Extract the [x, y] coordinate from the center of the cell holding the provided text.  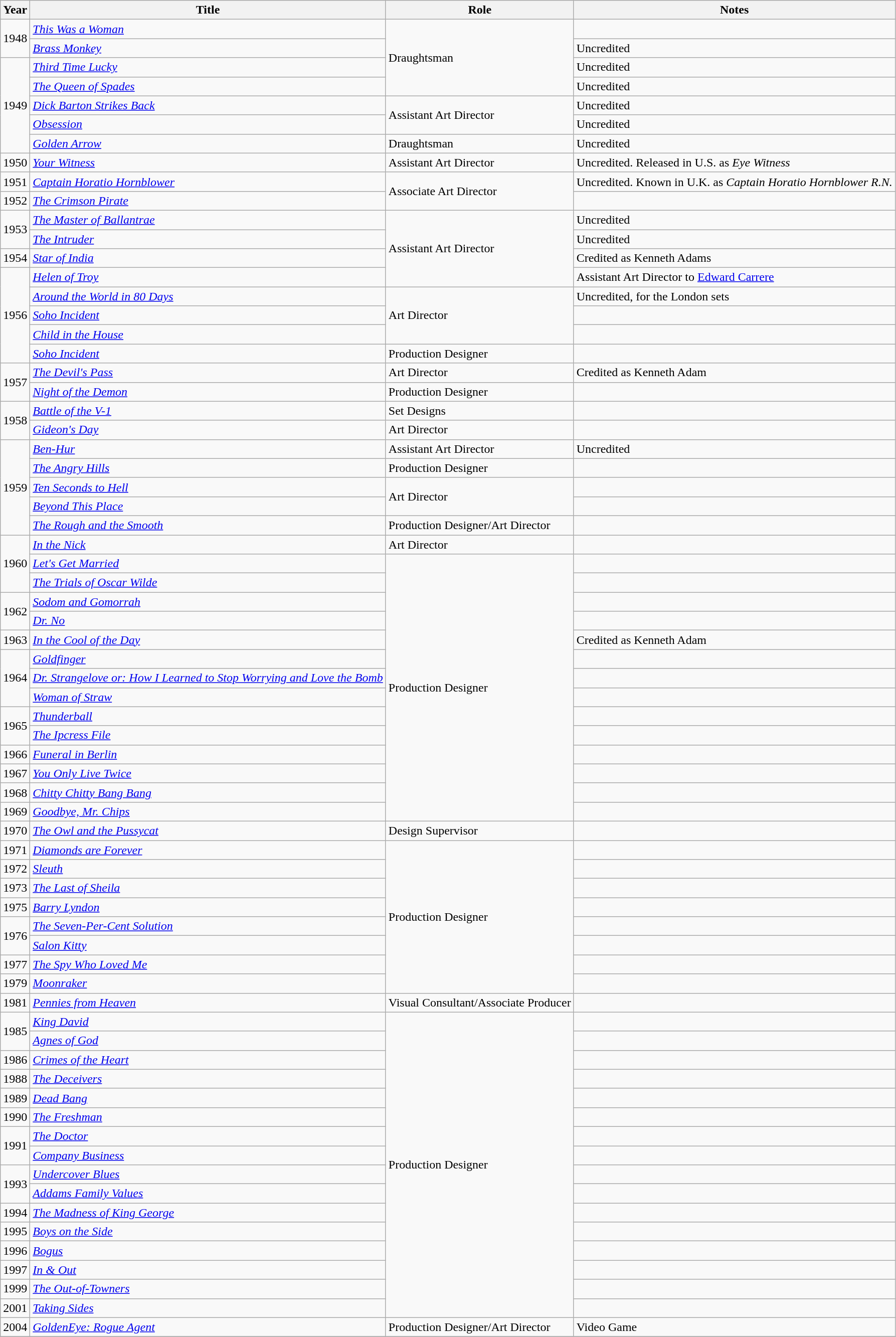
1986 [15, 1060]
Funeral in Berlin [208, 754]
Visual Consultant/Associate Producer [479, 1002]
1956 [15, 315]
1997 [15, 1270]
1990 [15, 1117]
The Master of Ballantrae [208, 220]
Uncredited, for the London sets [734, 296]
1988 [15, 1079]
1960 [15, 563]
Dick Barton Strikes Back [208, 105]
Battle of the V-1 [208, 411]
Third Time Lucky [208, 67]
Associate Art Director [479, 191]
1979 [15, 983]
You Only Live Twice [208, 773]
Moonraker [208, 983]
The Freshman [208, 1117]
1993 [15, 1184]
1962 [15, 611]
1959 [15, 487]
Obsession [208, 124]
Around the World in 80 Days [208, 296]
Notes [734, 10]
1949 [15, 105]
The Crimson Pirate [208, 201]
1985 [15, 1031]
1971 [15, 850]
The Angry Hills [208, 468]
In & Out [208, 1270]
1976 [15, 936]
In the Nick [208, 544]
Ten Seconds to Hell [208, 487]
Bogus [208, 1251]
Star of India [208, 258]
Sodom and Gomorrah [208, 602]
1952 [15, 201]
Helen of Troy [208, 277]
Child in the House [208, 335]
Video Game [734, 1327]
Chitty Chitty Bang Bang [208, 792]
Agnes of God [208, 1041]
The Spy Who Loved Me [208, 964]
1968 [15, 792]
Uncredited. Known in U.K. as Captain Horatio Hornblower R.N. [734, 182]
Set Designs [479, 411]
1954 [15, 258]
1953 [15, 229]
1975 [15, 907]
King David [208, 1022]
Golden Arrow [208, 143]
1950 [15, 162]
1964 [15, 678]
1994 [15, 1213]
The Madness of King George [208, 1213]
1965 [15, 726]
1970 [15, 830]
Brass Monkey [208, 48]
1963 [15, 640]
This Was a Woman [208, 29]
1958 [15, 420]
Barry Lyndon [208, 907]
2004 [15, 1327]
1977 [15, 964]
Diamonds are Forever [208, 850]
Thunderball [208, 716]
The Seven-Per-Cent Solution [208, 926]
Sleuth [208, 869]
The Deceivers [208, 1079]
The Trials of Oscar Wilde [208, 583]
1995 [15, 1232]
1991 [15, 1145]
Captain Horatio Hornblower [208, 182]
The Queen of Spades [208, 86]
Year [15, 10]
1951 [15, 182]
1957 [15, 382]
Credited as Kenneth Adams [734, 258]
1972 [15, 869]
Pennies from Heaven [208, 1002]
Your Witness [208, 162]
The Rough and the Smooth [208, 525]
1989 [15, 1098]
The Doctor [208, 1136]
Ben-Hur [208, 449]
1969 [15, 811]
Let's Get Married [208, 564]
1948 [15, 39]
Beyond This Place [208, 506]
Uncredited. Released in U.S. as Eye Witness [734, 162]
The Ipcress File [208, 735]
2001 [15, 1308]
1966 [15, 754]
The Last of Sheila [208, 888]
Undercover Blues [208, 1175]
The Intruder [208, 239]
Addams Family Values [208, 1194]
The Out-of-Towners [208, 1289]
Goldfinger [208, 659]
Design Supervisor [479, 830]
Dr. No [208, 621]
The Owl and the Pussycat [208, 830]
GoldenEye: Rogue Agent [208, 1327]
Dead Bang [208, 1098]
Assistant Art Director to Edward Carrere [734, 277]
The Devil's Pass [208, 373]
1973 [15, 888]
Goodbye, Mr. Chips [208, 811]
Title [208, 10]
Night of the Demon [208, 392]
Woman of Straw [208, 697]
Gideon's Day [208, 430]
Taking Sides [208, 1308]
1967 [15, 773]
Company Business [208, 1155]
Role [479, 10]
Boys on the Side [208, 1232]
In the Cool of the Day [208, 640]
1999 [15, 1289]
Crimes of the Heart [208, 1060]
Salon Kitty [208, 945]
Dr. Strangelove or: How I Learned to Stop Worrying and Love the Bomb [208, 678]
1981 [15, 1002]
1996 [15, 1251]
